Pinpoint the cell where the given text exists, returning its (x, y) midpoint coordinate. 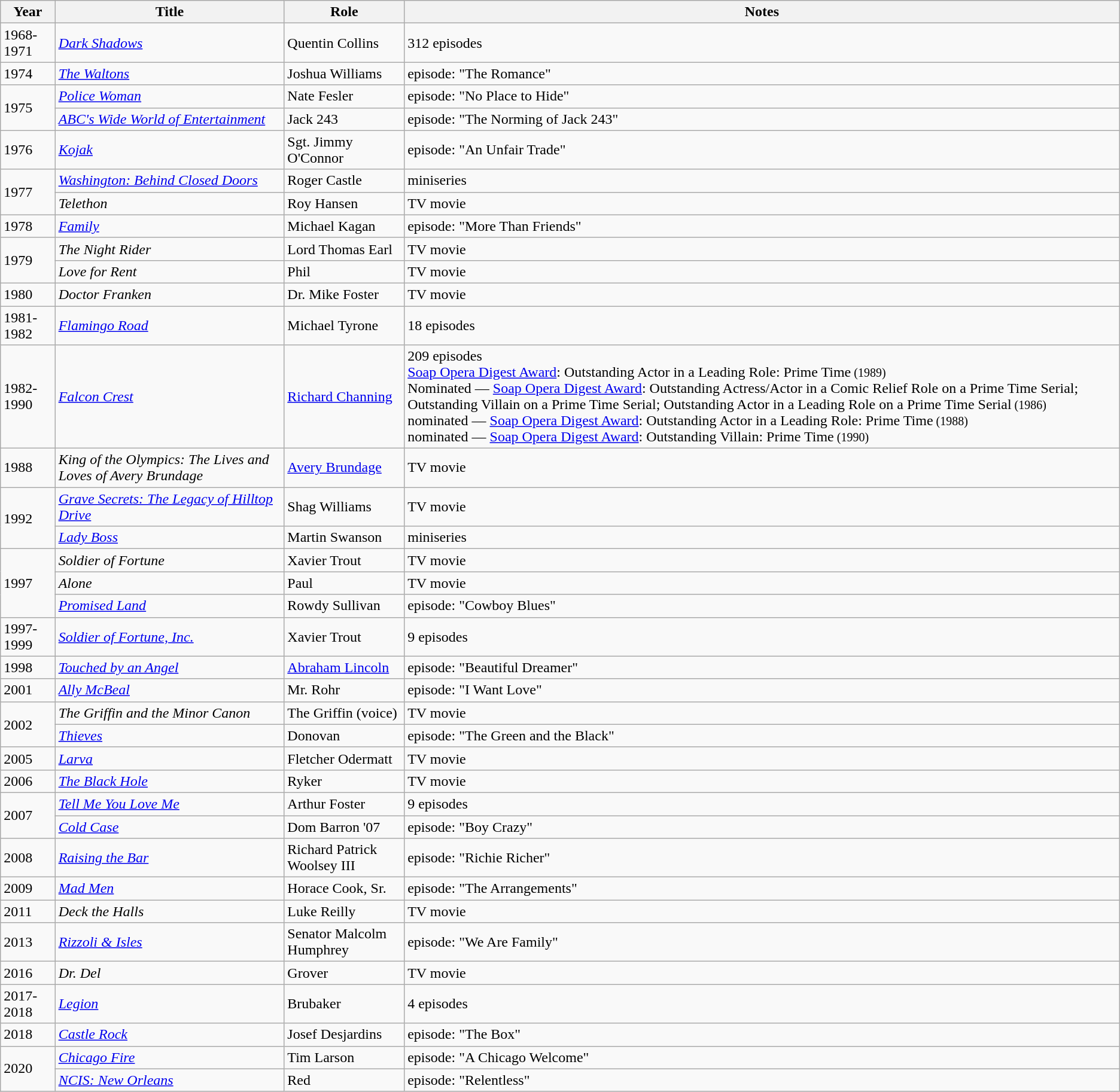
Avery Brundage (345, 468)
Tell Me You Love Me (170, 804)
2018 (28, 1035)
episode: "Beautiful Dreamer" (762, 667)
1997 (28, 583)
episode: "We Are Family" (762, 942)
episode: "Relentless" (762, 1080)
312 episodes (762, 43)
1988 (28, 468)
Senator Malcolm Humphrey (345, 942)
Grover (345, 973)
Mr. Rohr (345, 690)
episode: "Richie Richer" (762, 858)
The Black Hole (170, 781)
Jack 243 (345, 119)
Promised Land (170, 606)
1982-1990 (28, 397)
The Griffin (voice) (345, 713)
Sgt. Jimmy O'Connor (345, 150)
18 episodes (762, 325)
Love for Rent (170, 272)
Rizzoli & Isles (170, 942)
The Waltons (170, 74)
Role (345, 12)
1998 (28, 667)
Telethon (170, 203)
Thieves (170, 736)
Paul (345, 583)
1981-1982 (28, 325)
2002 (28, 724)
Cold Case (170, 827)
Lord Thomas Earl (345, 249)
Alone (170, 583)
episode: "An Unfair Trade" (762, 150)
1980 (28, 294)
Richard Channing (345, 397)
Notes (762, 12)
Richard Patrick Woolsey III (345, 858)
Larva (170, 758)
Arthur Foster (345, 804)
The Night Rider (170, 249)
Joshua Williams (345, 74)
2001 (28, 690)
2011 (28, 911)
2007 (28, 815)
episode: "No Place to Hide" (762, 96)
episode: "The Norming of Jack 243" (762, 119)
Phil (345, 272)
2020 (28, 1069)
Soldier of Fortune, Inc. (170, 636)
Horace Cook, Sr. (345, 889)
episode: "The Box" (762, 1035)
Shag Williams (345, 507)
Chicago Fire (170, 1057)
Abraham Lincoln (345, 667)
Tim Larson (345, 1057)
1968-1971 (28, 43)
episode: "The Romance" (762, 74)
episode: "The Arrangements" (762, 889)
episode: "More Than Friends" (762, 226)
Deck the Halls (170, 911)
Donovan (345, 736)
Washington: Behind Closed Doors (170, 181)
2008 (28, 858)
Quentin Collins (345, 43)
episode: "I Want Love" (762, 690)
Martin Swanson (345, 538)
Grave Secrets: The Legacy of Hilltop Drive (170, 507)
The Griffin and the Minor Canon (170, 713)
Legion (170, 1003)
episode: "Cowboy Blues" (762, 606)
Falcon Crest (170, 397)
Title (170, 12)
Dr. Mike Foster (345, 294)
2006 (28, 781)
Raising the Bar (170, 858)
Roy Hansen (345, 203)
1975 (28, 108)
Josef Desjardins (345, 1035)
NCIS: New Orleans (170, 1080)
Lady Boss (170, 538)
episode: "The Green and the Black" (762, 736)
Luke Reilly (345, 911)
1976 (28, 150)
1992 (28, 518)
Police Woman (170, 96)
2017-2018 (28, 1003)
Michael Kagan (345, 226)
Michael Tyrone (345, 325)
2009 (28, 889)
King of the Olympics: The Lives and Loves of Avery Brundage (170, 468)
Dr. Del (170, 973)
Kojak (170, 150)
Brubaker (345, 1003)
Red (345, 1080)
Nate Fesler (345, 96)
Castle Rock (170, 1035)
2005 (28, 758)
Fletcher Odermatt (345, 758)
4 episodes (762, 1003)
episode: "A Chicago Welcome" (762, 1057)
episode: "Boy Crazy" (762, 827)
1974 (28, 74)
Flamingo Road (170, 325)
Year (28, 12)
Touched by an Angel (170, 667)
Ryker (345, 781)
1978 (28, 226)
1979 (28, 260)
Ally McBeal (170, 690)
2016 (28, 973)
Mad Men (170, 889)
ABC's Wide World of Entertainment (170, 119)
1997-1999 (28, 636)
Dom Barron '07 (345, 827)
Doctor Franken (170, 294)
1977 (28, 192)
Soldier of Fortune (170, 560)
Dark Shadows (170, 43)
Roger Castle (345, 181)
Rowdy Sullivan (345, 606)
Family (170, 226)
2013 (28, 942)
